Detect which cell encompasses the target text, then output its (x, y) center coordinate. 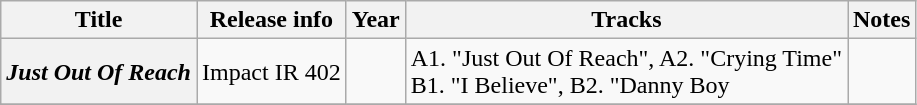
Notes (882, 20)
A1. "Just Out Of Reach", A2. "Crying Time"B1. "I Believe", B2. "Danny Boy (626, 72)
Just Out Of Reach (99, 72)
Tracks (626, 20)
Release info (271, 20)
Year (376, 20)
Title (99, 20)
Impact IR 402 (271, 72)
